Find where the given text appears and provide that cell's center as (X, Y) coordinate. 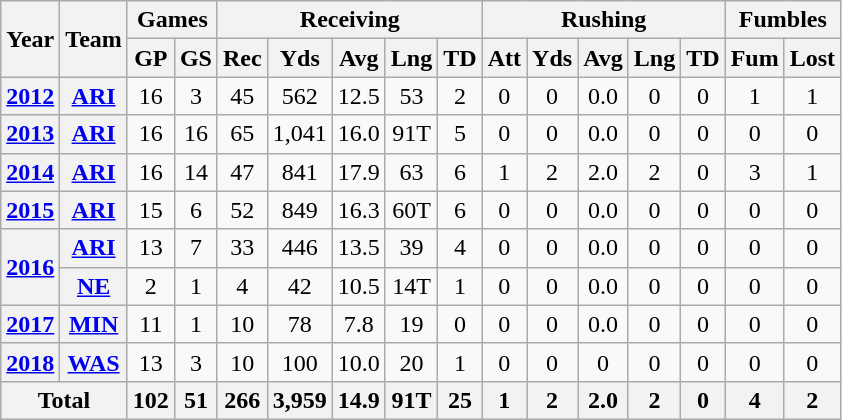
10.5 (358, 286)
52 (242, 210)
849 (300, 210)
42 (300, 286)
266 (242, 400)
20 (411, 362)
47 (242, 172)
2013 (30, 134)
14T (411, 286)
Rec (242, 58)
Fumbles (782, 20)
7.8 (358, 324)
WAS (94, 362)
2012 (30, 96)
10.0 (358, 362)
Lost (812, 58)
3,959 (300, 400)
Total (64, 400)
2014 (30, 172)
65 (242, 134)
51 (196, 400)
25 (460, 400)
NE (94, 286)
Team (94, 39)
63 (411, 172)
45 (242, 96)
2018 (30, 362)
GS (196, 58)
13.5 (358, 248)
17.9 (358, 172)
33 (242, 248)
841 (300, 172)
1,041 (300, 134)
39 (411, 248)
Fum (754, 58)
Rushing (604, 20)
15 (150, 210)
16.0 (358, 134)
100 (300, 362)
16.3 (358, 210)
11 (150, 324)
MIN (94, 324)
19 (411, 324)
Year (30, 39)
102 (150, 400)
2017 (30, 324)
Att (504, 58)
562 (300, 96)
2016 (30, 267)
78 (300, 324)
Receiving (350, 20)
5 (460, 134)
7 (196, 248)
53 (411, 96)
14 (196, 172)
446 (300, 248)
12.5 (358, 96)
Games (172, 20)
GP (150, 58)
14.9 (358, 400)
60T (411, 210)
2015 (30, 210)
